Identify which cell holds the provided text, then report its [x, y] central coordinate. 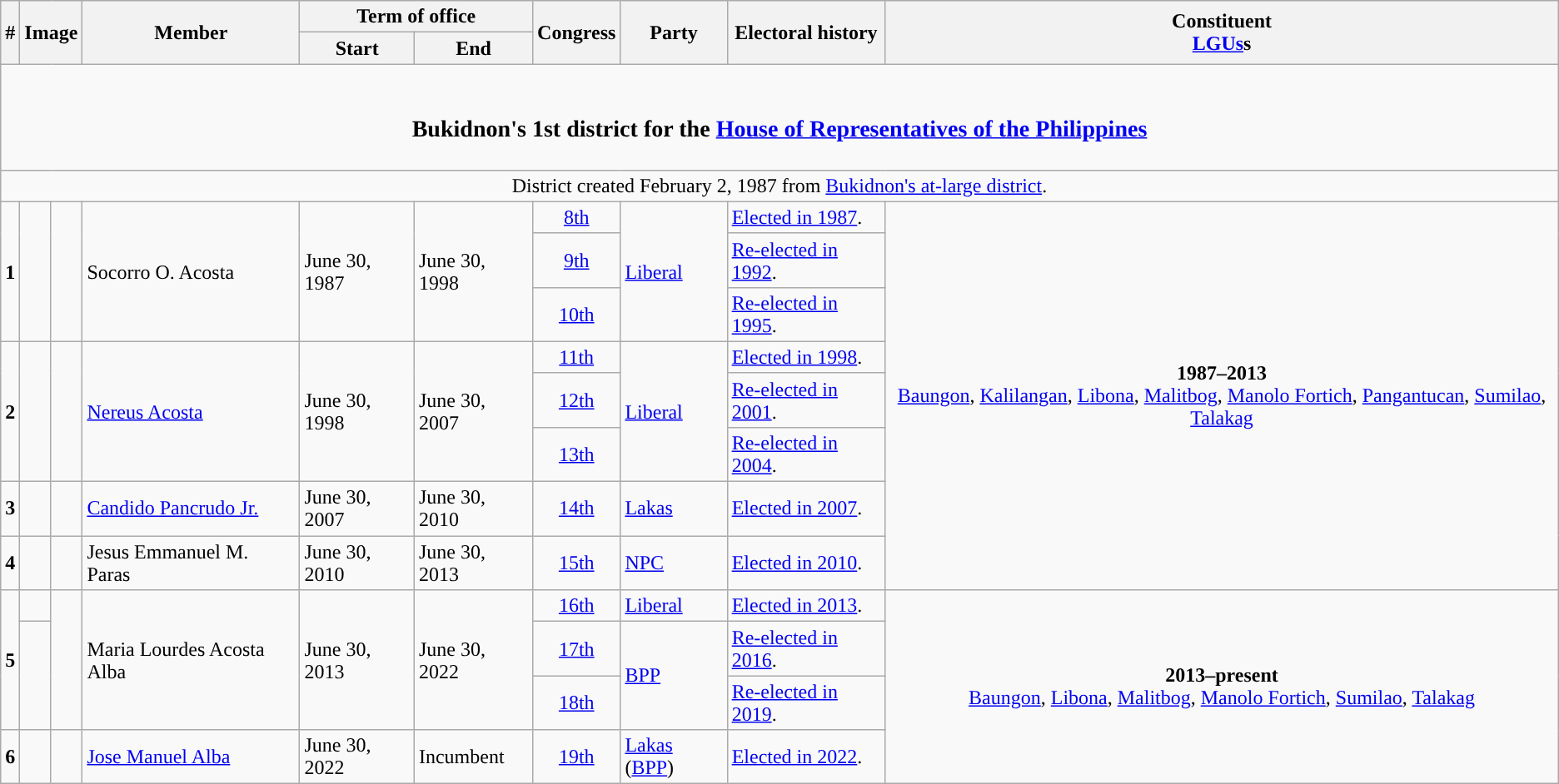
Party [674, 32]
16th [576, 606]
Maria Lourdes Acosta Alba [192, 660]
4 [10, 563]
Electoral history [806, 32]
End [473, 48]
Socorro O. Acosta [192, 271]
Elected in 2007. [806, 509]
Term of office [416, 17]
18th [576, 702]
Re-elected in 2001. [806, 399]
11th [576, 357]
BPP [674, 676]
Nereus Acosta [192, 411]
8th [576, 217]
June 30, 1987 [357, 271]
Lakas [674, 509]
Re-elected in 2004. [806, 454]
Congress [576, 32]
District created February 2, 1987 from Bukidnon's at-large district. [779, 186]
13th [576, 454]
3 [10, 509]
Elected in 1987. [806, 217]
17th [576, 649]
14th [576, 509]
Incumbent [473, 757]
Candido Pancrudo Jr. [192, 509]
19th [576, 757]
15th [576, 563]
Jose Manuel Alba [192, 757]
Elected in 2013. [806, 606]
Bukidnon's 1st district for the House of Representatives of the Philippines [779, 117]
Member [192, 32]
Re-elected in 2019. [806, 702]
Lakas (BPP) [674, 757]
12th [576, 399]
Re-elected in 2016. [806, 649]
5 [10, 660]
Jesus Emmanuel M. Paras [192, 563]
Elected in 2022. [806, 757]
Elected in 2010. [806, 563]
Re-elected in 1992. [806, 260]
Re-elected in 1995. [806, 315]
6 [10, 757]
NPC [674, 563]
2 [10, 411]
# [10, 32]
10th [576, 315]
Elected in 1998. [806, 357]
Image [52, 32]
1 [10, 271]
Start [357, 48]
2013–presentBaungon, Libona, Malitbog, Manolo Fortich, Sumilao, Talakag [1222, 687]
1987–2013Baungon, Kalilangan, Libona, Malitbog, Manolo Fortich, Pangantucan, Sumilao, Talakag [1222, 395]
ConstituentLGUss [1222, 32]
9th [576, 260]
